Search for the cell housing the specified text and yield its (x, y) center coordinate. 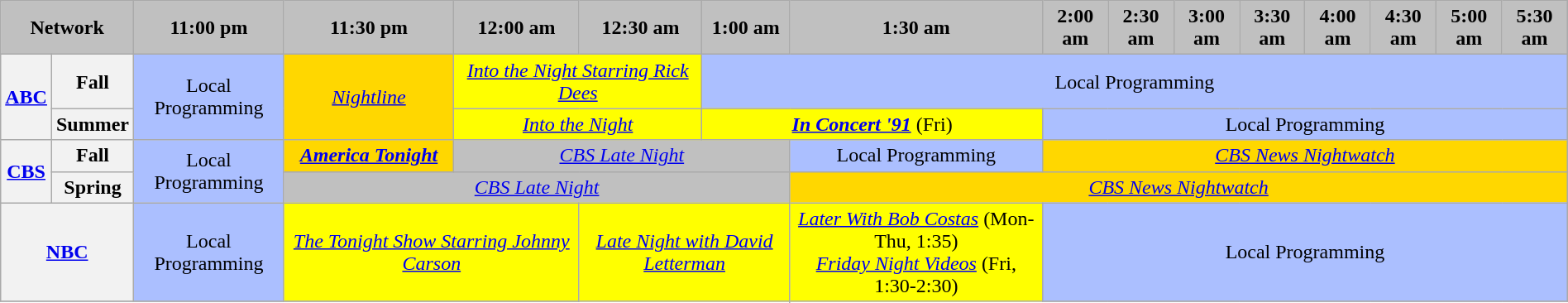
11:30 pm (369, 28)
5:30 am (1535, 28)
12:00 am (517, 28)
12:30 am (640, 28)
11:00 pm (209, 28)
Later With Bob Costas (Mon-Thu, 1:35) Friday Night Videos (Fri, 1:30-2:30) (916, 252)
1:30 am (916, 28)
4:00 am (1338, 28)
Late Night with David Letterman (685, 252)
2:00 am (1075, 28)
The Tonight Show Starring Johnny Carson (432, 252)
1:00 am (746, 28)
Nightline (369, 98)
ABC (26, 98)
America Tonight (369, 156)
NBC (68, 252)
Network (68, 28)
2:30 am (1141, 28)
In Concert '91 (Fri) (872, 124)
5:00 am (1469, 28)
Summer (93, 124)
3:30 am (1272, 28)
Spring (93, 187)
4:30 am (1403, 28)
Into the Night (578, 124)
CBS (26, 171)
Into the Night Starring Rick Dees (578, 81)
3:00 am (1206, 28)
